Return the [X, Y] coordinate for the center point of the cell that contains the specified text.  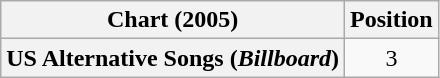
Position [392, 20]
US Alternative Songs (Billboard) [173, 58]
Chart (2005) [173, 20]
3 [392, 58]
